Capture the cell that displays the provided text and extract its [x, y] central coordinate. 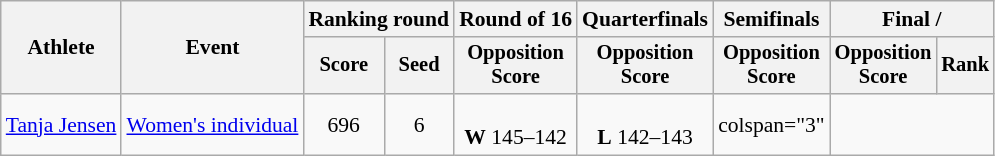
Women's individual [212, 124]
Event [212, 48]
Semifinals [772, 19]
Ranking round [378, 19]
W 145–142 [516, 124]
696 [344, 124]
Score [344, 66]
Seed [419, 66]
Tanja Jensen [62, 124]
Rank [965, 66]
colspan="3" [772, 124]
6 [419, 124]
Athlete [62, 48]
Final / [912, 19]
Quarterfinals [645, 19]
L 142–143 [645, 124]
Round of 16 [516, 19]
